Identify which cell holds the provided text, then report its [x, y] central coordinate. 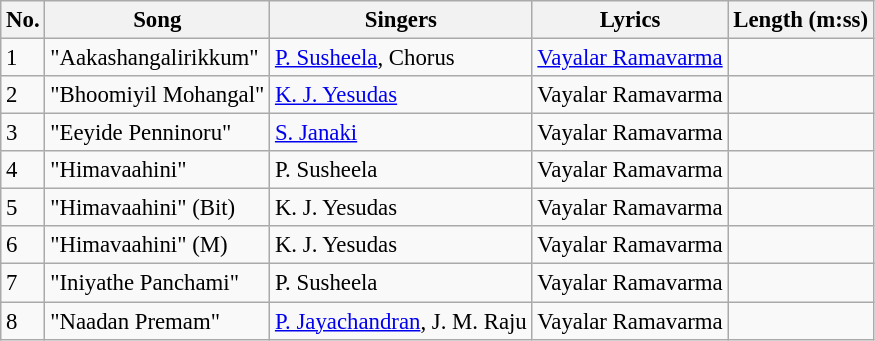
Lyrics [630, 20]
6 [23, 245]
"Bhoomiyil Mohangal" [158, 95]
"Naadan Premam" [158, 321]
No. [23, 20]
4 [23, 170]
S. Janaki [401, 133]
Length (m:ss) [800, 20]
"Himavaahini" (M) [158, 245]
Song [158, 20]
1 [23, 58]
3 [23, 133]
5 [23, 208]
"Iniyathe Panchami" [158, 283]
8 [23, 321]
2 [23, 95]
P. Susheela, Chorus [401, 58]
"Aakashangalirikkum" [158, 58]
P. Jayachandran, J. M. Raju [401, 321]
"Himavaahini" (Bit) [158, 208]
Singers [401, 20]
7 [23, 283]
"Eeyide Penninoru" [158, 133]
"Himavaahini" [158, 170]
